Capture the cell that displays the provided text and extract its (X, Y) central coordinate. 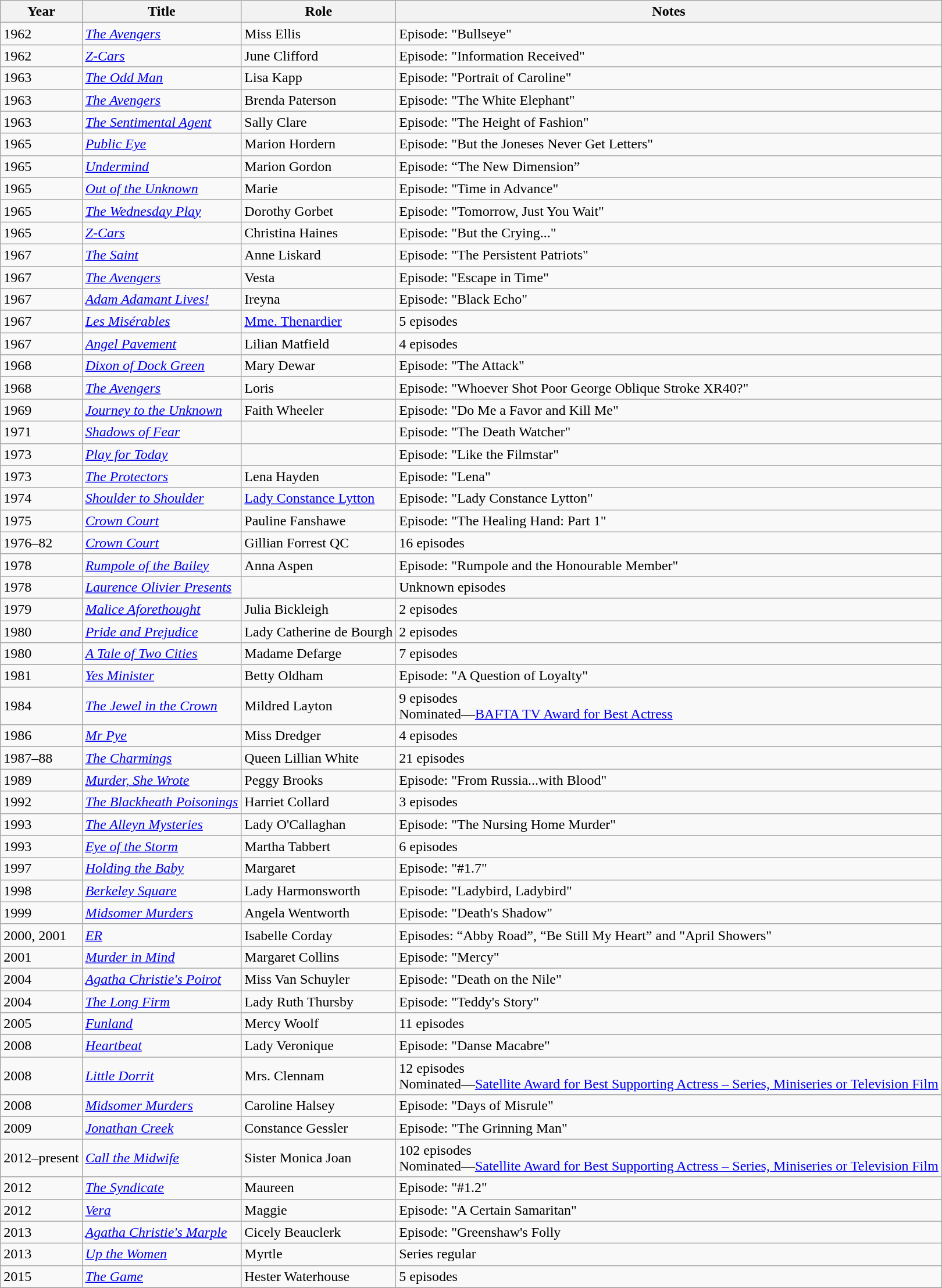
The Charmings (162, 758)
Yes Minister (162, 676)
Episode: "Days of Misrule" (669, 1106)
Episode: "Black Echo" (669, 300)
Madame Defarge (319, 654)
Myrtle (319, 1254)
Journey to the Unknown (162, 410)
Anna Aspen (319, 565)
Julia Bickleigh (319, 609)
Isabelle Corday (319, 935)
The Odd Man (162, 78)
Les Misérables (162, 322)
Betty Oldham (319, 676)
Role (319, 12)
Caroline Halsey (319, 1106)
Gillian Forrest QC (319, 543)
Dixon of Dock Green (162, 366)
Miss Ellis (319, 34)
Episode: "Information Received" (669, 56)
Heartbeat (162, 1046)
Marie (319, 188)
Undermind (162, 166)
The Blackheath Poisonings (162, 802)
Lady O'Callaghan (319, 824)
12 episodesNominated—Satellite Award for Best Supporting Actress – Series, Miniseries or Television Film (669, 1076)
Episode: "A Certain Samaritan" (669, 1210)
1969 (41, 410)
Lady Veronique (319, 1046)
Agatha Christie's Poirot (162, 979)
1992 (41, 802)
11 episodes (669, 1024)
Agatha Christie's Marple (162, 1232)
Vera (162, 1210)
Marion Hordern (319, 144)
Episode: "Ladybird, Ladybird" (669, 891)
Brenda Paterson (319, 100)
1997 (41, 869)
Pride and Prejudice (162, 631)
Episode: "Lena" (669, 476)
Jonathan Creek (162, 1128)
Little Dorrit (162, 1076)
Lady Ruth Thursby (319, 1001)
1979 (41, 609)
Angel Pavement (162, 344)
Episodes: “Abby Road”, “Be Still My Heart” and "April Showers" (669, 935)
1984 (41, 706)
3 episodes (669, 802)
Episode: "Mercy" (669, 957)
Episode: "But the Crying..." (669, 233)
Maureen (319, 1188)
Episode: "Death's Shadow" (669, 913)
Public Eye (162, 144)
Adam Adamant Lives! (162, 300)
Unknown episodes (669, 587)
Pauline Fanshawe (319, 521)
Harriet Collard (319, 802)
Mildred Layton (319, 706)
Lady Harmonsworth (319, 891)
Year (41, 12)
Lilian Matfield (319, 344)
The Game (162, 1276)
The Sentimental Agent (162, 122)
Episode: "Portrait of Caroline" (669, 78)
9 episodesNominated—BAFTA TV Award for Best Actress (669, 706)
Episode: "Whoever Shot Poor George Oblique Stroke XR40?" (669, 388)
Vesta (319, 277)
Loris (319, 388)
Series regular (669, 1254)
2001 (41, 957)
Lady Catherine de Bourgh (319, 631)
Laurence Olivier Presents (162, 587)
Constance Gessler (319, 1128)
Mary Dewar (319, 366)
Queen Lillian White (319, 758)
Out of the Unknown (162, 188)
Episode: "The Persistent Patriots" (669, 255)
Peggy Brooks (319, 780)
Lisa Kapp (319, 78)
1975 (41, 521)
Mr Pye (162, 736)
102 episodesNominated—Satellite Award for Best Supporting Actress – Series, Miniseries or Television Film (669, 1158)
Margaret (319, 869)
2009 (41, 1128)
Ireyna (319, 300)
Lady Constance Lytton (319, 499)
Dorothy Gorbet (319, 211)
Episode: "The Nursing Home Murder" (669, 824)
Episode: "Escape in Time" (669, 277)
The Saint (162, 255)
1981 (41, 676)
ER (162, 935)
Lena Hayden (319, 476)
The Wednesday Play (162, 211)
Episode: "#1.2" (669, 1188)
Episode: "Greenshaw's Folly (669, 1232)
Play for Today (162, 454)
Mrs. Clennam (319, 1076)
1986 (41, 736)
Episode: "From Russia...with Blood" (669, 780)
Shoulder to Shoulder (162, 499)
1971 (41, 432)
Murder, She Wrote (162, 780)
1974 (41, 499)
Martha Tabbert (319, 846)
Title (162, 12)
Episode: "The Height of Fashion" (669, 122)
Funland (162, 1024)
Episode: "Lady Constance Lytton" (669, 499)
The Long Firm (162, 1001)
Call the Midwife (162, 1158)
21 episodes (669, 758)
1999 (41, 913)
Holding the Baby (162, 869)
Maggie (319, 1210)
Episode: "Danse Macabre" (669, 1046)
6 episodes (669, 846)
Episode: "Rumpole and the Honourable Member" (669, 565)
1976–82 (41, 543)
Miss Van Schuyler (319, 979)
Marion Gordon (319, 166)
Eye of the Storm (162, 846)
Mme. Thenardier (319, 322)
1987–88 (41, 758)
Hester Waterhouse (319, 1276)
Episode: "Time in Advance" (669, 188)
Episode: "Tomorrow, Just You Wait" (669, 211)
Episode: "Like the Filmstar" (669, 454)
Margaret Collins (319, 957)
2005 (41, 1024)
Episode: "But the Joneses Never Get Letters" (669, 144)
7 episodes (669, 654)
2015 (41, 1276)
Episode: "Teddy's Story" (669, 1001)
Sally Clare (319, 122)
Episode: "The White Elephant" (669, 100)
Cicely Beauclerk (319, 1232)
Episode: "A Question of Loyalty" (669, 676)
Episode: "Bullseye" (669, 34)
1998 (41, 891)
16 episodes (669, 543)
Up the Women (162, 1254)
Sister Monica Joan (319, 1158)
Malice Aforethought (162, 609)
Shadows of Fear (162, 432)
Berkeley Square (162, 891)
Episode: "#1.7" (669, 869)
Episode: "Do Me a Favor and Kill Me" (669, 410)
Episode: "The Attack" (669, 366)
A Tale of Two Cities (162, 654)
The Alleyn Mysteries (162, 824)
2000, 2001 (41, 935)
Episode: "The Death Watcher" (669, 432)
Anne Liskard (319, 255)
Episode: "The Healing Hand: Part 1" (669, 521)
Episode: “The New Dimension” (669, 166)
Miss Dredger (319, 736)
June Clifford (319, 56)
Episode: "The Grinning Man" (669, 1128)
Christina Haines (319, 233)
Episode: "Death on the Nile" (669, 979)
Murder in Mind (162, 957)
The Syndicate (162, 1188)
2012–present (41, 1158)
Mercy Woolf (319, 1024)
Notes (669, 12)
Angela Wentworth (319, 913)
Rumpole of the Bailey (162, 565)
Faith Wheeler (319, 410)
The Protectors (162, 476)
The Jewel in the Crown (162, 706)
1989 (41, 780)
